Extract the [X, Y] coordinate from the center of the cell holding the provided text.  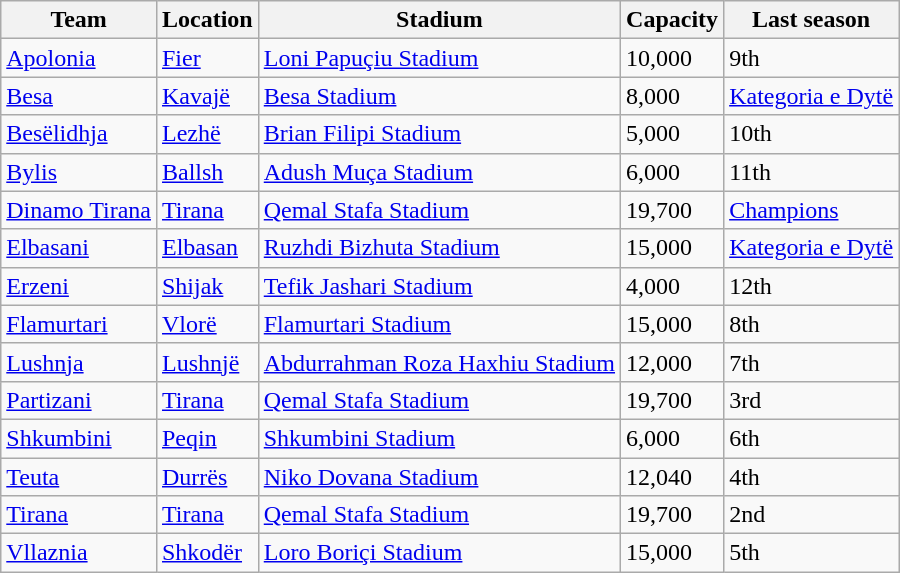
Shijak [207, 286]
Durrës [207, 477]
Fier [207, 58]
Erzeni [79, 286]
Loni Papuçiu Stadium [439, 58]
9th [812, 58]
Dinamo Tirana [79, 210]
12,040 [672, 477]
Peqin [207, 438]
Vllaznia [79, 553]
Niko Dovana Stadium [439, 477]
4,000 [672, 286]
Vlorë [207, 324]
Stadium [439, 20]
Adush Muça Stadium [439, 172]
Ruzhdi Bizhuta Stadium [439, 248]
Besa Stadium [439, 96]
Team [79, 20]
12,000 [672, 362]
Tefik Jashari Stadium [439, 286]
Ballsh [207, 172]
Kavajë [207, 96]
Flamurtari Stadium [439, 324]
Partizani [79, 400]
12th [812, 286]
Lushnja [79, 362]
Elbasani [79, 248]
8,000 [672, 96]
Lushnjë [207, 362]
Besëlidhja [79, 134]
3rd [812, 400]
Last season [812, 20]
Shkumbini Stadium [439, 438]
2nd [812, 515]
5th [812, 553]
Loro Boriçi Stadium [439, 553]
Besa [79, 96]
11th [812, 172]
Champions [812, 210]
Bylis [79, 172]
Teuta [79, 477]
10,000 [672, 58]
6th [812, 438]
Abdurrahman Roza Haxhiu Stadium [439, 362]
Flamurtari [79, 324]
4th [812, 477]
10th [812, 134]
Elbasan [207, 248]
7th [812, 362]
Lezhë [207, 134]
5,000 [672, 134]
Capacity [672, 20]
Shkodër [207, 553]
Location [207, 20]
Brian Filipi Stadium [439, 134]
8th [812, 324]
Apolonia [79, 58]
Shkumbini [79, 438]
